Detect which cell encompasses the target text, then output its (x, y) center coordinate. 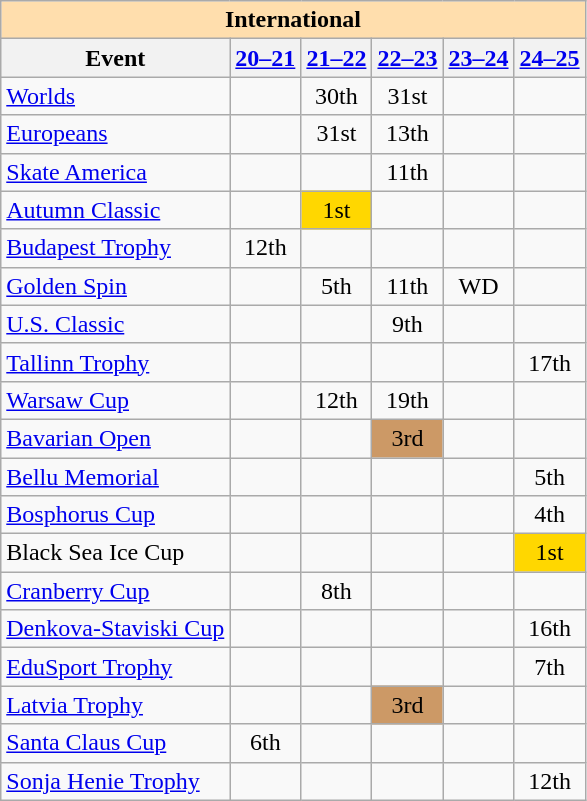
Bosphorus Cup (116, 515)
Skate America (116, 172)
8th (336, 591)
23–24 (478, 58)
Santa Claus Cup (116, 743)
7th (550, 667)
17th (550, 362)
30th (336, 96)
Bavarian Open (116, 438)
Worlds (116, 96)
24–25 (550, 58)
21–22 (336, 58)
Tallinn Trophy (116, 362)
Europeans (116, 134)
16th (550, 629)
19th (408, 400)
Budapest Trophy (116, 248)
4th (550, 515)
20–21 (266, 58)
Denkova-Staviski Cup (116, 629)
WD (478, 286)
Golden Spin (116, 286)
Event (116, 58)
13th (408, 134)
22–23 (408, 58)
Bellu Memorial (116, 477)
Warsaw Cup (116, 400)
9th (408, 324)
6th (266, 743)
Cranberry Cup (116, 591)
Sonja Henie Trophy (116, 781)
Black Sea Ice Cup (116, 553)
Latvia Trophy (116, 705)
Autumn Classic (116, 210)
EduSport Trophy (116, 667)
U.S. Classic (116, 324)
International (293, 20)
